Search for the cell housing the specified text and yield its (X, Y) center coordinate. 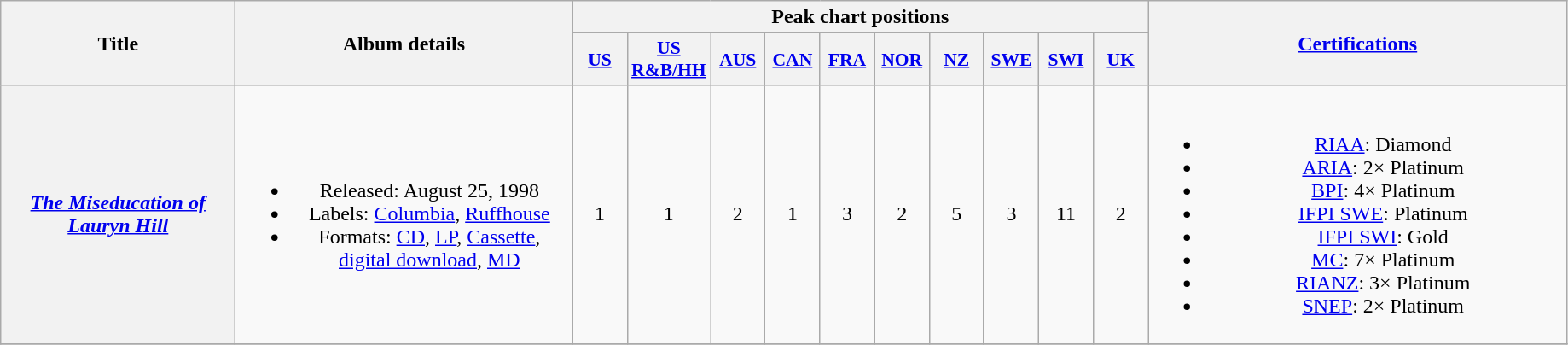
Title (118, 43)
The Miseducation of Lauryn Hill (118, 214)
SWE (1011, 60)
FRA (847, 60)
Peak chart positions (860, 17)
AUS (738, 60)
CAN (793, 60)
SWI (1066, 60)
US (600, 60)
NZ (956, 60)
RIAA: DiamondARIA: 2× PlatinumBPI: 4× PlatinumIFPI SWE: PlatinumIFPI SWI: GoldMC: 7× PlatinumRIANZ: 3× PlatinumSNEP: 2× Platinum (1358, 214)
Certifications (1358, 43)
11 (1066, 214)
5 (956, 214)
UK (1121, 60)
NOR (902, 60)
Album details (404, 43)
US R&B/HH (669, 60)
Released: August 25, 1998Labels: Columbia, RuffhouseFormats: CD, LP, Cassette, digital download, MD (404, 214)
